Capture the cell that displays the provided text and extract its [x, y] central coordinate. 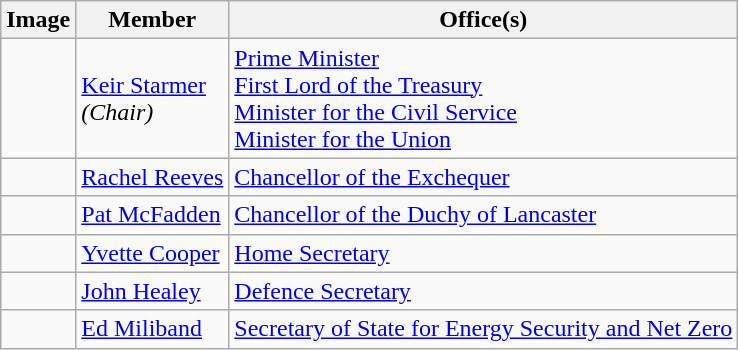
Defence Secretary [484, 291]
Prime MinisterFirst Lord of the TreasuryMinister for the Civil ServiceMinister for the Union [484, 98]
Home Secretary [484, 253]
Office(s) [484, 20]
Secretary of State for Energy Security and Net Zero [484, 329]
Keir Starmer (Chair) [152, 98]
Chancellor of the Duchy of Lancaster [484, 215]
Ed Miliband [152, 329]
Image [38, 20]
Member [152, 20]
Chancellor of the Exchequer [484, 177]
Rachel Reeves [152, 177]
John Healey [152, 291]
Pat McFadden [152, 215]
Yvette Cooper [152, 253]
